Capture the cell that displays the provided text and extract its [x, y] central coordinate. 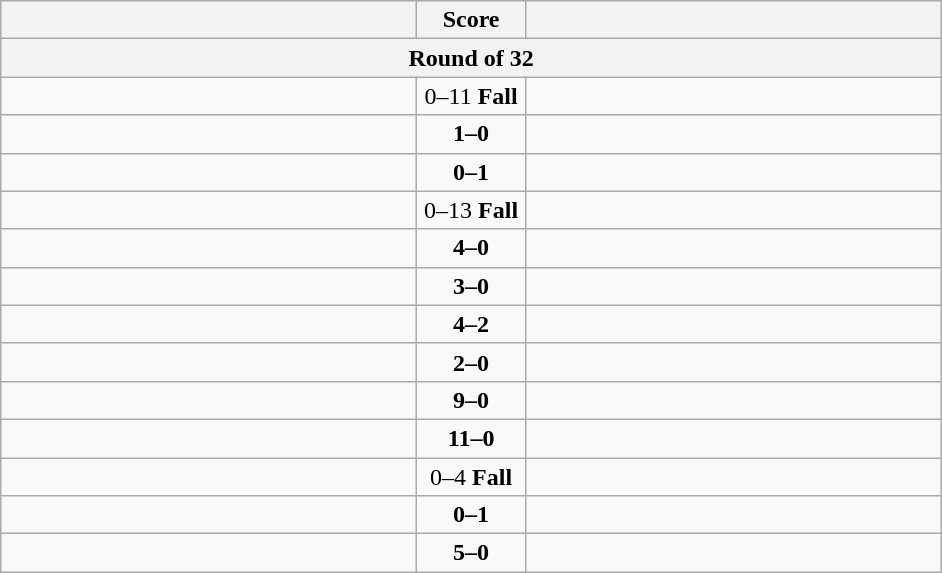
9–0 [472, 400]
Score [472, 20]
4–0 [472, 248]
1–0 [472, 134]
2–0 [472, 362]
11–0 [472, 438]
5–0 [472, 553]
0–13 Fall [472, 210]
3–0 [472, 286]
0–4 Fall [472, 477]
Round of 32 [472, 58]
4–2 [472, 324]
0–11 Fall [472, 96]
